Pinpoint the cell where the given text exists, returning its [x, y] midpoint coordinate. 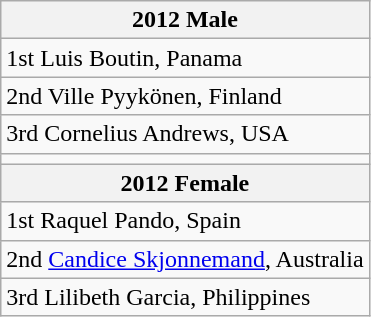
2nd Ville Pyykönen, Finland [185, 96]
3rd Cornelius Andrews, USA [185, 134]
2012 Female [185, 183]
2nd Candice Skjonnemand, Australia [185, 259]
3rd Lilibeth Garcia, Philippines [185, 297]
1st Luis Boutin, Panama [185, 58]
1st Raquel Pando, Spain [185, 221]
2012 Male [185, 20]
